Return [x, y] of the center of cell containing provided text 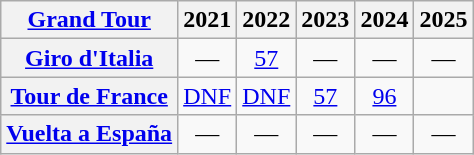
Vuelta a España [90, 134]
2025 [444, 20]
Giro d'Italia [90, 58]
2024 [384, 20]
Tour de France [90, 96]
96 [384, 96]
2021 [208, 20]
2022 [266, 20]
2023 [326, 20]
Grand Tour [90, 20]
